Output the [x, y] coordinate of the center of the cell containing the given text.  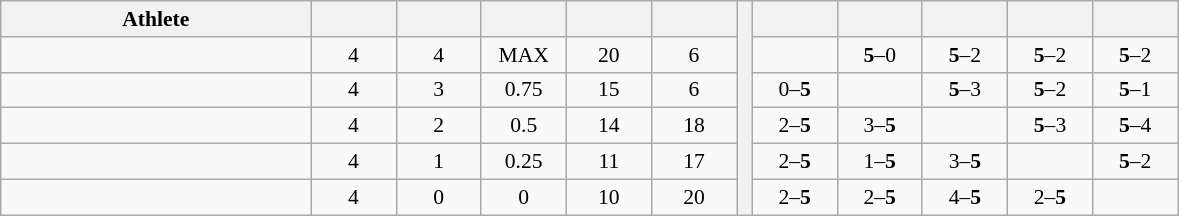
5–4 [1136, 126]
1 [438, 162]
3 [438, 90]
0.75 [524, 90]
5–0 [880, 55]
18 [694, 126]
0–5 [794, 90]
14 [608, 126]
17 [694, 162]
11 [608, 162]
2 [438, 126]
4–5 [964, 197]
Athlete [156, 19]
10 [608, 197]
0.25 [524, 162]
15 [608, 90]
MAX [524, 55]
1–5 [880, 162]
5–1 [1136, 90]
0.5 [524, 126]
